Search for the cell housing the specified text and yield its (x, y) center coordinate. 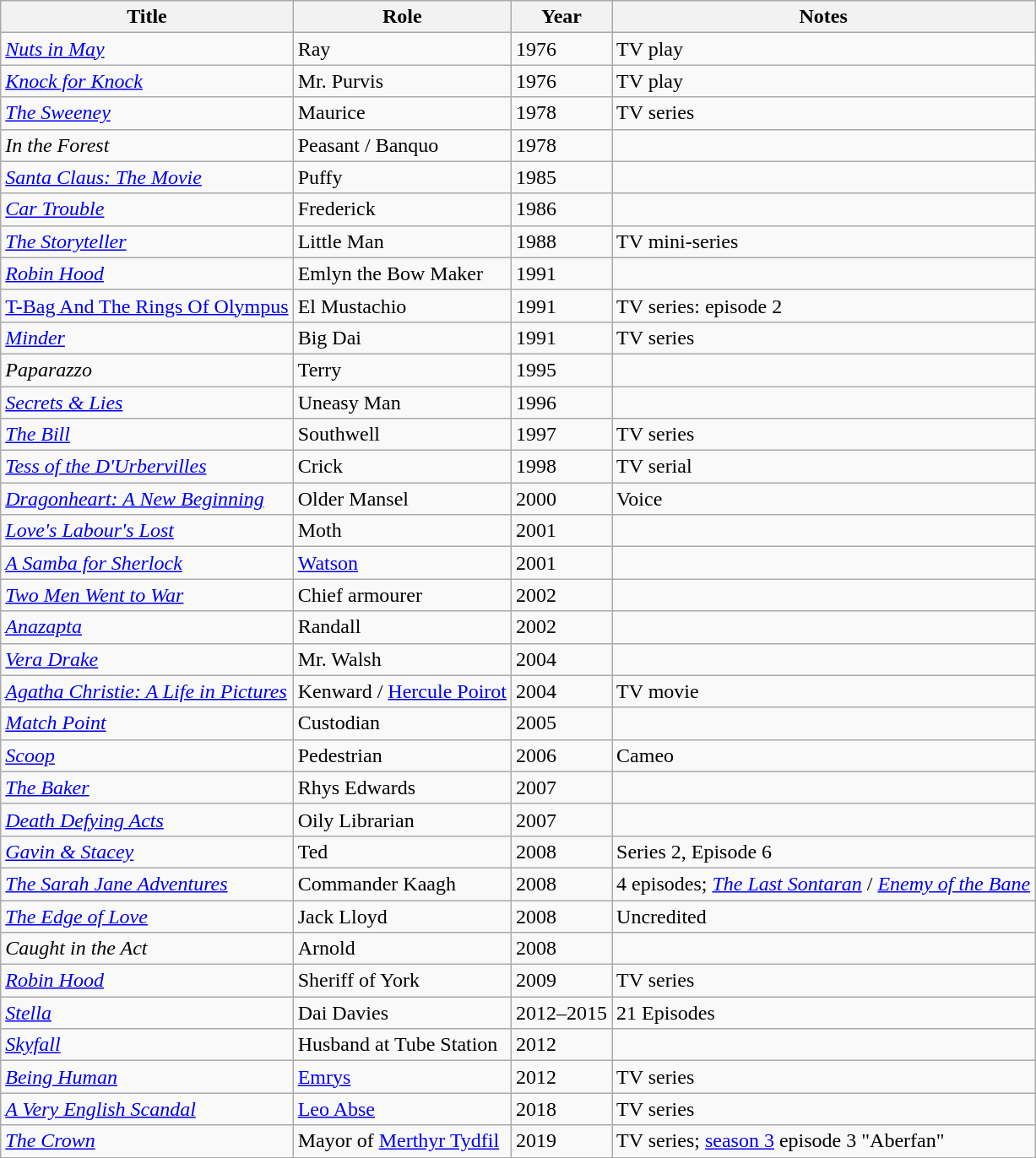
Santa Claus: The Movie (147, 177)
A Samba for Sherlock (147, 563)
Match Point (147, 723)
1985 (561, 177)
Pedestrian (402, 755)
Sheriff of York (402, 981)
Emlyn the Bow Maker (402, 273)
A Very English Scandal (147, 1109)
Dragonheart: A New Beginning (147, 499)
2000 (561, 499)
Minder (147, 338)
Big Dai (402, 338)
Arnold (402, 949)
1986 (561, 209)
Rhys Edwards (402, 787)
2006 (561, 755)
1995 (561, 370)
Agatha Christie: A Life in Pictures (147, 691)
Series 2, Episode 6 (824, 852)
Leo Abse (402, 1109)
Randall (402, 627)
Crick (402, 467)
The Sweeney (147, 113)
Oily Librarian (402, 820)
Stella (147, 1013)
Frederick (402, 209)
Mr. Purvis (402, 81)
Year (561, 17)
TV series: episode 2 (824, 306)
Commander Kaagh (402, 884)
Husband at Tube Station (402, 1045)
Title (147, 17)
2005 (561, 723)
Uncredited (824, 916)
Notes (824, 17)
Vera Drake (147, 659)
Older Mansel (402, 499)
Ted (402, 852)
Anazapta (147, 627)
Dai Davies (402, 1013)
2009 (561, 981)
In the Forest (147, 145)
Kenward / Hercule Poirot (402, 691)
The Baker (147, 787)
T-Bag And The Rings Of Olympus (147, 306)
Scoop (147, 755)
2019 (561, 1141)
1997 (561, 435)
TV serial (824, 467)
Emrys (402, 1077)
Cameo (824, 755)
Role (402, 17)
Secrets & Lies (147, 403)
Voice (824, 499)
Paparazzo (147, 370)
The Edge of Love (147, 916)
Being Human (147, 1077)
1988 (561, 241)
Jack Lloyd (402, 916)
Custodian (402, 723)
Mayor of Merthyr Tydfil (402, 1141)
The Crown (147, 1141)
Little Man (402, 241)
Death Defying Acts (147, 820)
Moth (402, 531)
Skyfall (147, 1045)
Uneasy Man (402, 403)
21 Episodes (824, 1013)
Car Trouble (147, 209)
Puffy (402, 177)
Tess of the D'Urbervilles (147, 467)
Peasant / Banquo (402, 145)
Nuts in May (147, 49)
1998 (561, 467)
Two Men Went to War (147, 595)
The Sarah Jane Adventures (147, 884)
Mr. Walsh (402, 659)
Caught in the Act (147, 949)
4 episodes; The Last Sontaran / Enemy of the Bane (824, 884)
1996 (561, 403)
Ray (402, 49)
The Bill (147, 435)
Watson (402, 563)
2012–2015 (561, 1013)
Maurice (402, 113)
Gavin & Stacey (147, 852)
TV movie (824, 691)
The Storyteller (147, 241)
2018 (561, 1109)
Terry (402, 370)
TV mini-series (824, 241)
Chief armourer (402, 595)
TV series; season 3 episode 3 "Aberfan" (824, 1141)
Knock for Knock (147, 81)
Love's Labour's Lost (147, 531)
Southwell (402, 435)
El Mustachio (402, 306)
